Return [x, y] of the center of cell containing provided text 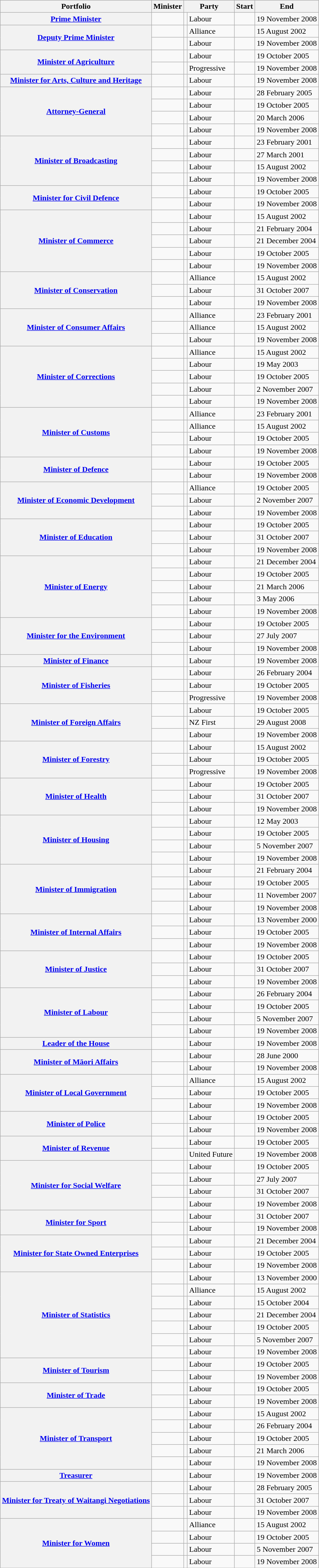
3 May 2006 [287, 599]
Minister of Commerce [76, 241]
Minister of Transport [76, 1438]
Minister [167, 6]
Deputy Prime Minister [76, 37]
Minister of Labour [76, 1012]
Minister of Consumer Affairs [76, 327]
Portfolio [76, 6]
Minister of Trade [76, 1395]
Minister of Defence [76, 469]
Start [245, 6]
Minister of Foreign Affairs [76, 722]
Minister of Housing [76, 840]
Minister of Energy [76, 587]
Treasurer [76, 1475]
Minister of Internal Affairs [76, 932]
Minister of Statistics [76, 1315]
Minister for State Owned Enterprises [76, 1253]
27 March 2001 [287, 155]
Minister of Agriculture [76, 62]
NZ First [211, 722]
Minister for Women [76, 1543]
Minister of Fisheries [76, 685]
Minister of Conservation [76, 290]
Minister of Forestry [76, 759]
Leader of the House [76, 1043]
Minister of Justice [76, 969]
Minister of Māori Affairs [76, 1062]
United Future [211, 1155]
19 May 2003 [287, 365]
Minister of Customs [76, 432]
11 November 2007 [287, 895]
Minister for Civil Defence [76, 198]
Minister of Local Government [76, 1093]
28 June 2000 [287, 1056]
Party [209, 6]
Minister of Police [76, 1123]
29 August 2008 [287, 722]
Minister for Arts, Culture and Heritage [76, 80]
Minister of Education [76, 537]
Minister for the Environment [76, 636]
Minister of Revenue [76, 1148]
15 October 2004 [287, 1302]
Minister for Social Welfare [76, 1185]
20 March 2006 [287, 117]
Minister of Tourism [76, 1371]
End [287, 6]
Minister for Treaty of Waitangi Negotiations [76, 1500]
Prime Minister [76, 19]
Minister of Broadcasting [76, 161]
Minister for Sport [76, 1222]
Minister of Corrections [76, 377]
Attorney-General [76, 111]
Minister of Finance [76, 661]
Minister of Immigration [76, 889]
Minister of Health [76, 796]
12 May 2003 [287, 821]
Minister of Economic Development [76, 500]
